Search for the cell housing the specified text and yield its [X, Y] center coordinate. 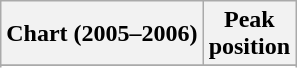
Peakposition [249, 34]
Chart (2005–2006) [102, 34]
